For the text-containing cell, return its midpoint in (x, y) coordinate format. 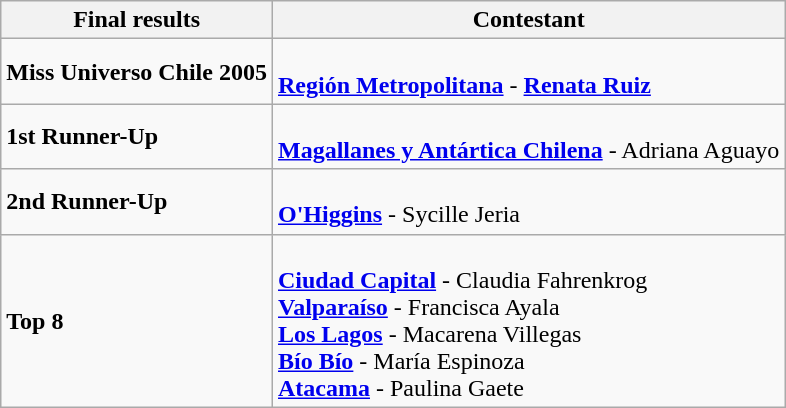
Contestant (528, 20)
Miss Universo Chile 2005 (137, 72)
Final results (137, 20)
Región Metropolitana - Renata Ruiz (528, 72)
2nd Runner-Up (137, 202)
O'Higgins - Sycille Jeria (528, 202)
1st Runner-Up (137, 136)
Magallanes y Antártica Chilena - Adriana Aguayo (528, 136)
Top 8 (137, 320)
Ciudad Capital - Claudia Fahrenkrog Valparaíso - Francisca Ayala Los Lagos - Macarena Villegas Bío Bío - María Espinoza Atacama - Paulina Gaete (528, 320)
